Extract the (x, y) coordinate from the center of the cell holding the provided text.  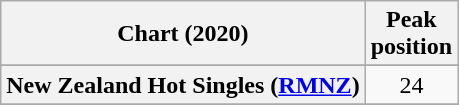
New Zealand Hot Singles (RMNZ) (183, 85)
Chart (2020) (183, 34)
24 (411, 85)
Peakposition (411, 34)
